Determine the [x, y] coordinate at the center of the cell enclosing the given text.  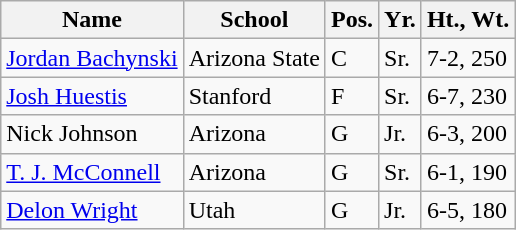
6-3, 200 [468, 134]
T. J. McConnell [92, 172]
6-7, 230 [468, 96]
F [352, 96]
Nick Johnson [92, 134]
Josh Huestis [92, 96]
Name [92, 20]
7-2, 250 [468, 58]
Jordan Bachynski [92, 58]
Arizona State [254, 58]
Delon Wright [92, 210]
Pos. [352, 20]
6-1, 190 [468, 172]
6-5, 180 [468, 210]
Stanford [254, 96]
C [352, 58]
School [254, 20]
Utah [254, 210]
Yr. [400, 20]
Ht., Wt. [468, 20]
